Return (x, y) of the center of cell containing provided text 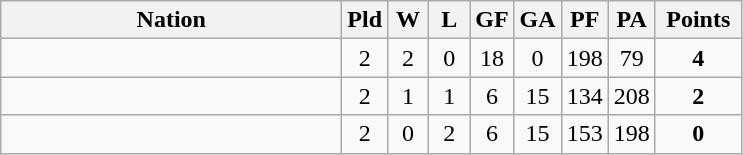
134 (584, 96)
Points (698, 20)
GA (538, 20)
4 (698, 58)
Pld (365, 20)
79 (632, 58)
Nation (172, 20)
18 (492, 58)
L (450, 20)
208 (632, 96)
GF (492, 20)
PA (632, 20)
W (408, 20)
153 (584, 134)
PF (584, 20)
